For the text-containing cell, return its midpoint in [x, y] coordinate format. 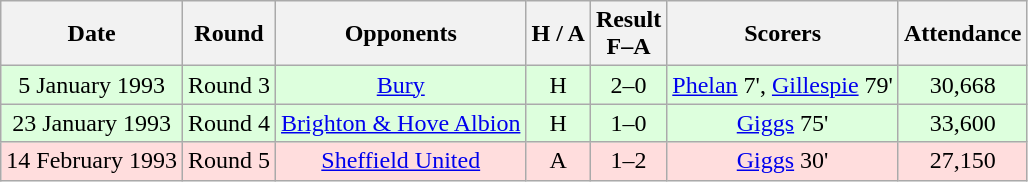
2–0 [628, 85]
23 January 1993 [92, 123]
Bury [401, 85]
Round 5 [228, 161]
1–2 [628, 161]
Sheffield United [401, 161]
27,150 [962, 161]
Round 3 [228, 85]
Round 4 [228, 123]
1–0 [628, 123]
Brighton & Hove Albion [401, 123]
33,600 [962, 123]
Scorers [783, 34]
Round [228, 34]
ResultF–A [628, 34]
Phelan 7', Gillespie 79' [783, 85]
H / A [558, 34]
30,668 [962, 85]
14 February 1993 [92, 161]
Opponents [401, 34]
Date [92, 34]
Giggs 75' [783, 123]
5 January 1993 [92, 85]
Attendance [962, 34]
Giggs 30' [783, 161]
A [558, 161]
